From the cell containing the given text, extract its center point as (x, y) coordinate. 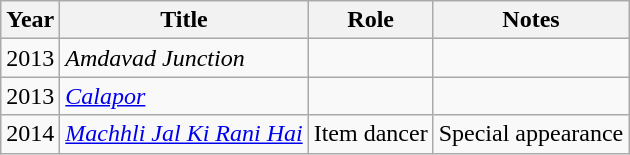
Calapor (184, 96)
Special appearance (531, 134)
Item dancer (370, 134)
Year (30, 20)
Machhli Jal Ki Rani Hai (184, 134)
Amdavad Junction (184, 58)
2014 (30, 134)
Role (370, 20)
Notes (531, 20)
Title (184, 20)
